Provide the [x, y] coordinate of the cell's center where the given text is located.  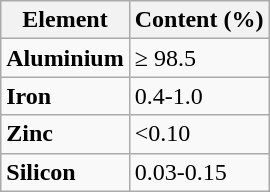
Silicon [65, 172]
Iron [65, 96]
Content (%) [199, 20]
Zinc [65, 134]
≥ 98.5 [199, 58]
Element [65, 20]
<0.10 [199, 134]
0.03-0.15 [199, 172]
0.4-1.0 [199, 96]
Aluminium [65, 58]
